From the cell containing the given text, extract its center point as [X, Y] coordinate. 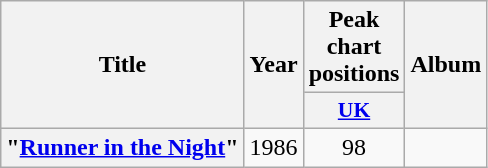
1986 [274, 147]
Album [446, 65]
Title [122, 65]
Peak chart positions [354, 47]
UK [354, 111]
Year [274, 65]
"Runner in the Night" [122, 147]
98 [354, 147]
